Return (x, y) of the center of cell containing provided text 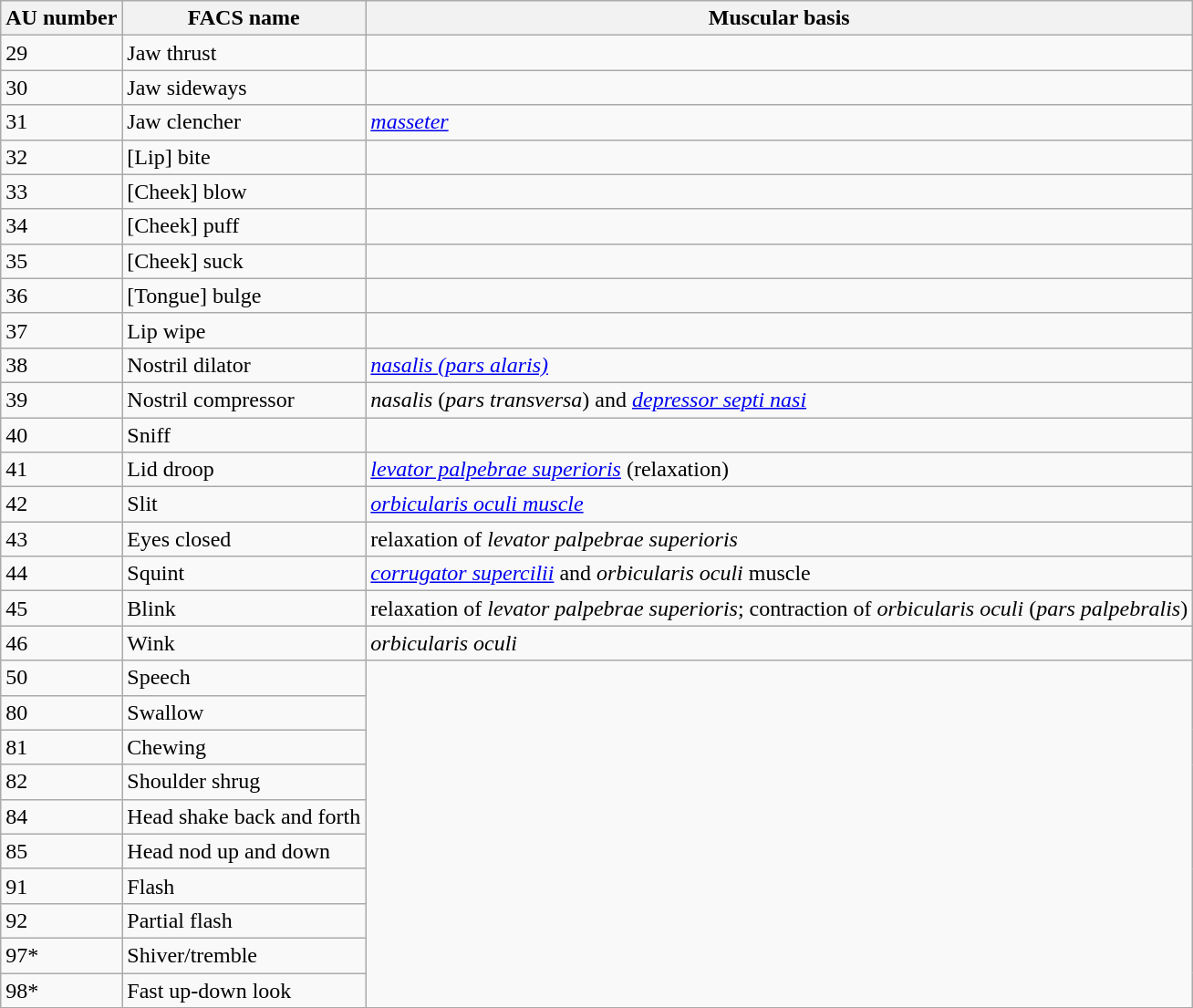
42 (62, 504)
levator palpebrae superioris (relaxation) (779, 470)
orbicularis oculi muscle (779, 504)
[Cheek] suck (244, 261)
FACS name (244, 18)
[Cheek] blow (244, 192)
30 (62, 88)
Head nod up and down (244, 851)
50 (62, 678)
43 (62, 539)
relaxation of levator palpebrae superioris; contraction of orbicularis oculi (pars palpebralis) (779, 608)
Shoulder shrug (244, 782)
Flash (244, 886)
Squint (244, 574)
Jaw thrust (244, 53)
masseter (779, 122)
AU number (62, 18)
nasalis (pars alaris) (779, 365)
Nostril compressor (244, 400)
33 (62, 192)
Shiver/tremble (244, 955)
38 (62, 365)
Wink (244, 643)
40 (62, 435)
81 (62, 747)
nasalis (pars transversa) and depressor septi nasi (779, 400)
[Tongue] bulge (244, 296)
32 (62, 157)
92 (62, 920)
Jaw sideways (244, 88)
34 (62, 226)
Jaw clencher (244, 122)
29 (62, 53)
39 (62, 400)
Nostril dilator (244, 365)
Chewing (244, 747)
Muscular basis (779, 18)
80 (62, 712)
Lid droop (244, 470)
Sniff (244, 435)
Eyes closed (244, 539)
82 (62, 782)
Swallow (244, 712)
corrugator supercilii and orbicularis oculi muscle (779, 574)
Head shake back and forth (244, 816)
97* (62, 955)
44 (62, 574)
46 (62, 643)
41 (62, 470)
35 (62, 261)
Lip wipe (244, 330)
91 (62, 886)
relaxation of levator palpebrae superioris (779, 539)
Blink (244, 608)
Partial flash (244, 920)
Fast up-down look (244, 990)
98* (62, 990)
37 (62, 330)
84 (62, 816)
31 (62, 122)
Speech (244, 678)
[Lip] bite (244, 157)
45 (62, 608)
Slit (244, 504)
85 (62, 851)
orbicularis oculi (779, 643)
[Cheek] puff (244, 226)
36 (62, 296)
